Identify which cell holds the provided text, then report its (X, Y) central coordinate. 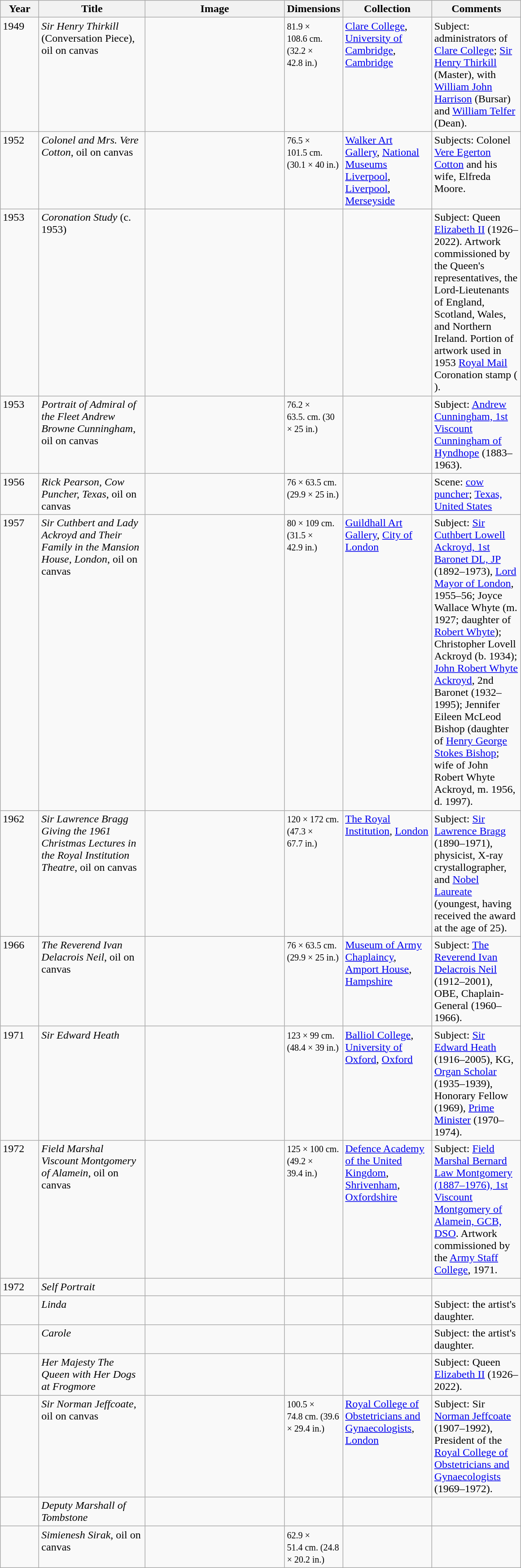
Sir Lawrence Bragg Giving the 1961 Christmas Lectures in the Royal Institution Theatre, oil on canvas (92, 873)
Subject: Queen Elizabeth II (1926–2022). (477, 1375)
Carole (92, 1340)
Sir Cuthbert and Lady Ackroyd and Their Family in the Mansion House, London, oil on canvas (92, 662)
Sir Norman Jeffcoate, oil on canvas (92, 1446)
123 × 99 cm. (48.4 × 39 in.) (314, 1083)
Collection (388, 9)
76.5 × 101.5 cm. (30.1 × 40 in.) (314, 170)
Portrait of Admiral of the Fleet Andrew Browne Cunningham, oil on canvas (92, 434)
Rick Pearson, Cow Puncher, Texas, oil on canvas (92, 494)
Sir Edward Heath (92, 1083)
Defence Academy of the United Kingdom, Shrivenham, Oxfordshire (388, 1209)
Coronation Study (c. 1953) (92, 302)
Museum of Army Chaplaincy, Amport House, Hampshire (388, 981)
Subject: Andrew Cunningham, 1st Viscount Cunningham of Hyndhope (1883–1963). (477, 434)
Linda (92, 1310)
80 × 109 cm. (31.5 × 42.9 in.) (314, 662)
Field Marshal Viscount Montgomery of Alamein, oil on canvas (92, 1209)
The Royal Institution, London (388, 873)
Her Majesty The Queen with Her Dogs at Frogmore (92, 1375)
Royal College of Obstetricians and Gynaecologists, London (388, 1446)
Subject: Sir Norman Jeffcoate (1907–1992), President of the Royal College of Obstetricians and Gynaecologists (1969–1972). (477, 1446)
Subject: administrators of Clare College; Sir Henry Thirkill (Master), with William John Harrison (Bursar) and William Telfer (Dean). (477, 74)
1971 (20, 1083)
100.5 × 74.8 cm. (39.6 × 29.4 in.) (314, 1446)
Title (92, 9)
62.9 × 51.4 cm. (24.8 × 20.2 in.) (314, 1547)
Year (20, 9)
1962 (20, 873)
1956 (20, 494)
Clare College, University of Cambridge, Cambridge (388, 74)
Deputy Marshall of Tombstone (92, 1512)
76.2 × 63.5. cm. (30 × 25 in.) (314, 434)
Walker Art Gallery, National Museums Liverpool, Liverpool, Merseyside (388, 170)
Sir Henry Thirkill (Conversation Piece), oil on canvas (92, 74)
Guildhall Art Gallery, City of London (388, 662)
Balliol College, University of Oxford, Oxford (388, 1083)
1957 (20, 662)
Simienesh Sirak, oil on canvas (92, 1547)
81.9 × 108.6 cm. (32.2 × 42.8 in.) (314, 74)
Subject: Sir Edward Heath (1916–2005), KG, Organ Scholar (1935–1939), Honorary Fellow (1969), Prime Minister (1970–1974). (477, 1083)
1952 (20, 170)
The Reverend Ivan Delacrois Neil, oil on canvas (92, 981)
Colonel and Mrs. Vere Cotton, oil on canvas (92, 170)
Image (215, 9)
Subject: The Reverend Ivan Delacrois Neil (1912–2001), OBE, Chaplain-General (1960–1966). (477, 981)
1966 (20, 981)
120 × 172 cm. (47.3 × 67.7 in.) (314, 873)
Subjects: Colonel Vere Egerton Cotton and his wife, Elfreda Moore. (477, 170)
125 × 100 cm. (49.2 × 39.4 in.) (314, 1209)
Scene: cow puncher; Texas, United States (477, 494)
Self Portrait (92, 1287)
Dimensions (314, 9)
1949 (20, 74)
Comments (477, 9)
